Scan for the cell matching the given text and deliver its [x, y] coordinate at center. 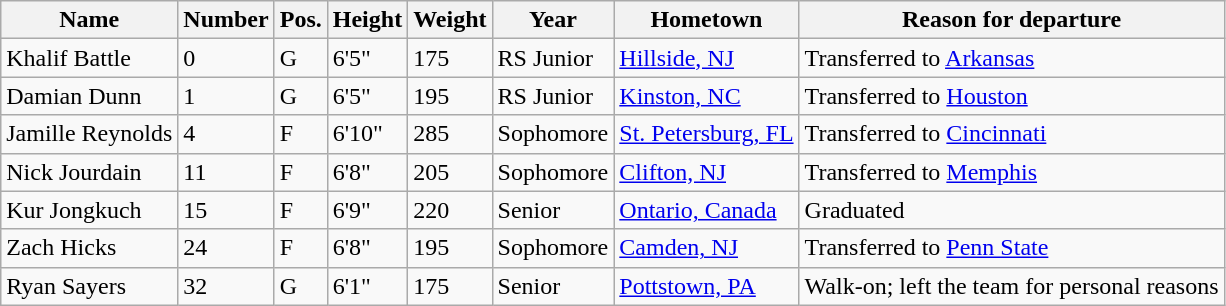
6'10" [367, 134]
Pottstown, PA [706, 286]
Transferred to Penn State [1012, 248]
Ryan Sayers [90, 286]
Height [367, 20]
285 [450, 134]
Camden, NJ [706, 248]
Ontario, Canada [706, 210]
Kur Jongkuch [90, 210]
11 [226, 172]
0 [226, 58]
Zach Hicks [90, 248]
24 [226, 248]
Clifton, NJ [706, 172]
6'1" [367, 286]
Reason for departure [1012, 20]
Year [553, 20]
Transferred to Cincinnati [1012, 134]
Transferred to Houston [1012, 96]
Number [226, 20]
Khalif Battle [90, 58]
Graduated [1012, 210]
Hometown [706, 20]
Hillside, NJ [706, 58]
1 [226, 96]
Name [90, 20]
Kinston, NC [706, 96]
Weight [450, 20]
Jamille Reynolds [90, 134]
32 [226, 286]
220 [450, 210]
Damian Dunn [90, 96]
6'9" [367, 210]
Walk-on; left the team for personal reasons [1012, 286]
Pos. [300, 20]
Transferred to Memphis [1012, 172]
15 [226, 210]
Nick Jourdain [90, 172]
St. Petersburg, FL [706, 134]
205 [450, 172]
Transferred to Arkansas [1012, 58]
4 [226, 134]
